Find where the given text appears and provide that cell's center as [X, Y] coordinate. 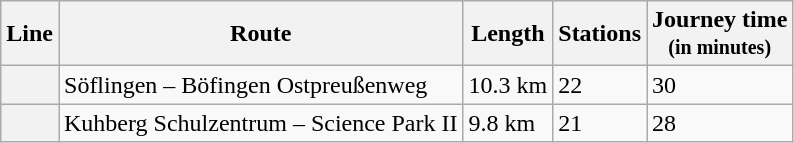
22 [600, 85]
Line [30, 34]
21 [600, 123]
9.8 km [508, 123]
Route [260, 34]
Stations [600, 34]
Journey time(in minutes) [719, 34]
30 [719, 85]
Söflingen – Böfingen Ostpreußenweg [260, 85]
10.3 km [508, 85]
28 [719, 123]
Length [508, 34]
Kuhberg Schulzentrum – Science Park II [260, 123]
